Output the [x, y] coordinate of the center of the cell containing the given text.  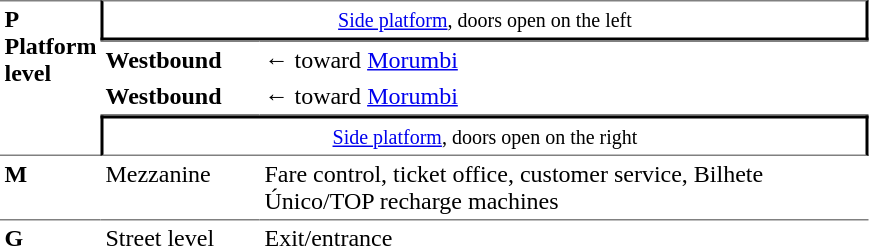
Fare control, ticket office, customer service, Bilhete Único/TOP recharge machines [564, 188]
PPlatform level [50, 78]
Side platform, doors open on the right [485, 136]
Side platform, doors open on the left [485, 20]
Mezzanine [180, 188]
M [50, 188]
